Return the (X, Y) coordinate for the center point of the cell that contains the specified text.  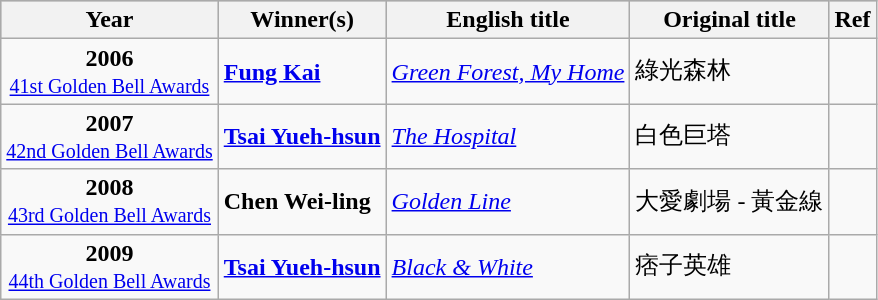
Winner(s) (302, 20)
English title (508, 20)
2009 44th Golden Bell Awards (110, 266)
白色巨塔 (730, 136)
Ref (852, 20)
Original title (730, 20)
2007 42nd Golden Bell Awards (110, 136)
Year (110, 20)
痞子英雄 (730, 266)
Chen Wei-ling (302, 202)
Green Forest, My Home (508, 72)
Black & White (508, 266)
2008 43rd Golden Bell Awards (110, 202)
大愛劇場 - 黃金線 (730, 202)
Golden Line (508, 202)
Fung Kai (302, 72)
2006 41st Golden Bell Awards (110, 72)
綠光森林 (730, 72)
The Hospital (508, 136)
